Locate the cell with the specified text and output its (X, Y) center coordinate. 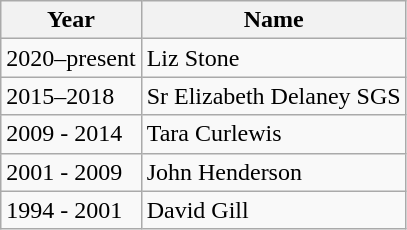
2015–2018 (71, 96)
Year (71, 20)
2009 - 2014 (71, 134)
1994 - 2001 (71, 210)
Name (274, 20)
Liz Stone (274, 58)
Tara Curlewis (274, 134)
Sr Elizabeth Delaney SGS (274, 96)
2001 - 2009 (71, 172)
John Henderson (274, 172)
2020–present (71, 58)
David Gill (274, 210)
